Provide the (x, y) coordinate of the cell's center where the given text is located.  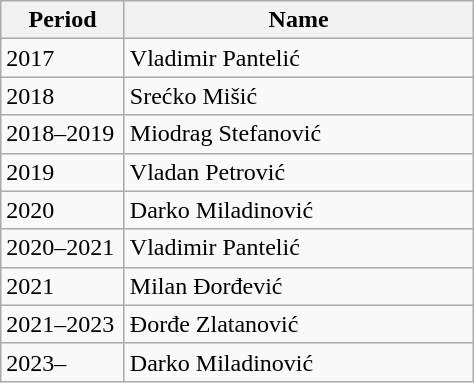
Miodrag Stefanović (298, 134)
2023– (63, 362)
2020 (63, 210)
2018 (63, 96)
2021 (63, 286)
Srećko Mišić (298, 96)
Name (298, 20)
Milan Đorđević (298, 286)
Vladan Petrović (298, 172)
Period (63, 20)
2021–2023 (63, 324)
2018–2019 (63, 134)
2020–2021 (63, 248)
Đorđe Zlatanović (298, 324)
2019 (63, 172)
2017 (63, 58)
